Find where the given text appears and provide that cell's center as [X, Y] coordinate. 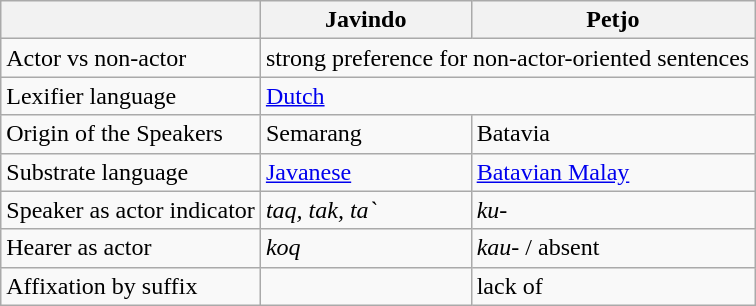
Javindo [366, 20]
Actor vs non-actor [131, 58]
Speaker as actor indicator [131, 210]
Affixation by suffix [131, 286]
Javanese [366, 172]
taq, tak, ta` [366, 210]
ku- [613, 210]
kau- / absent [613, 248]
Substrate language [131, 172]
Batavia [613, 134]
Origin of the Speakers [131, 134]
lack of [613, 286]
Dutch [507, 96]
strong preference for non-actor-oriented sentences [507, 58]
Hearer as actor [131, 248]
Batavian Malay [613, 172]
Semarang [366, 134]
Petjo [613, 20]
Lexifier language [131, 96]
koq [366, 248]
